Find where the given text appears and provide that cell's center as [x, y] coordinate. 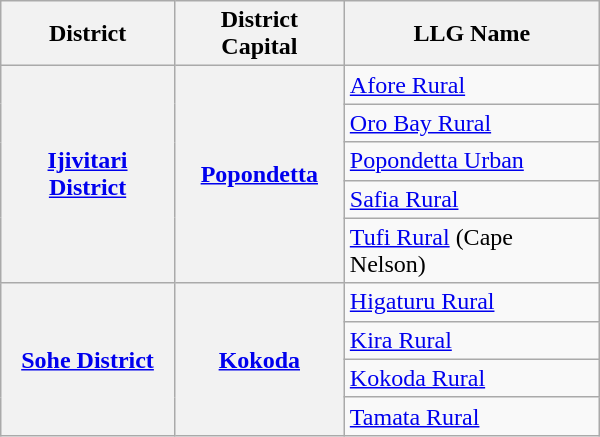
Afore Rural [472, 85]
District Capital [259, 34]
Kokoda [259, 359]
Oro Bay Rural [472, 123]
Kira Rural [472, 340]
Tamata Rural [472, 416]
Popondetta [259, 174]
Sohe District [88, 359]
District [88, 34]
Tufi Rural (Cape Nelson) [472, 250]
LLG Name [472, 34]
Kokoda Rural [472, 378]
Higaturu Rural [472, 302]
Ijivitari District [88, 174]
Popondetta Urban [472, 161]
Safia Rural [472, 199]
